Identify which cell holds the provided text, then report its (x, y) central coordinate. 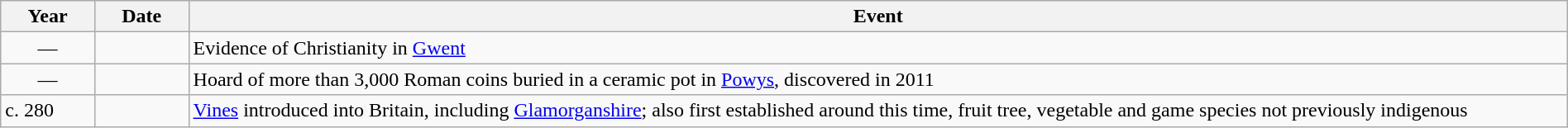
Evidence of Christianity in Gwent (878, 48)
Date (141, 17)
Event (878, 17)
c. 280 (48, 111)
Hoard of more than 3,000 Roman coins buried in a ceramic pot in Powys, discovered in 2011 (878, 79)
Year (48, 17)
